Return [x, y] of the center of cell containing provided text 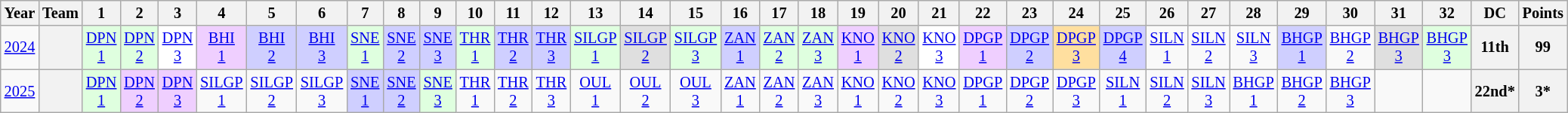
6 [322, 13]
17 [779, 13]
DPGP4 [1123, 47]
22nd* [1495, 91]
OUL1 [595, 91]
8 [401, 13]
23 [1029, 13]
12 [551, 13]
1 [101, 13]
99 [1543, 47]
27 [1208, 13]
19 [858, 13]
16 [740, 13]
7 [365, 13]
15 [696, 13]
18 [818, 13]
25 [1123, 13]
2024 [20, 47]
29 [1302, 13]
10 [475, 13]
13 [595, 13]
2025 [20, 91]
30 [1350, 13]
DC [1495, 13]
11 [513, 13]
14 [645, 13]
Points [1543, 13]
31 [1399, 13]
32 [1447, 13]
BHI3 [322, 47]
OUL2 [645, 91]
Team [60, 13]
24 [1076, 13]
Year [20, 13]
BHI2 [272, 47]
21 [939, 13]
3* [1543, 91]
4 [221, 13]
BHI1 [221, 47]
22 [983, 13]
OUL3 [696, 91]
2 [139, 13]
11th [1495, 47]
5 [272, 13]
26 [1168, 13]
28 [1254, 13]
9 [438, 13]
3 [177, 13]
20 [899, 13]
